Detect which cell encompasses the target text, then output its [X, Y] center coordinate. 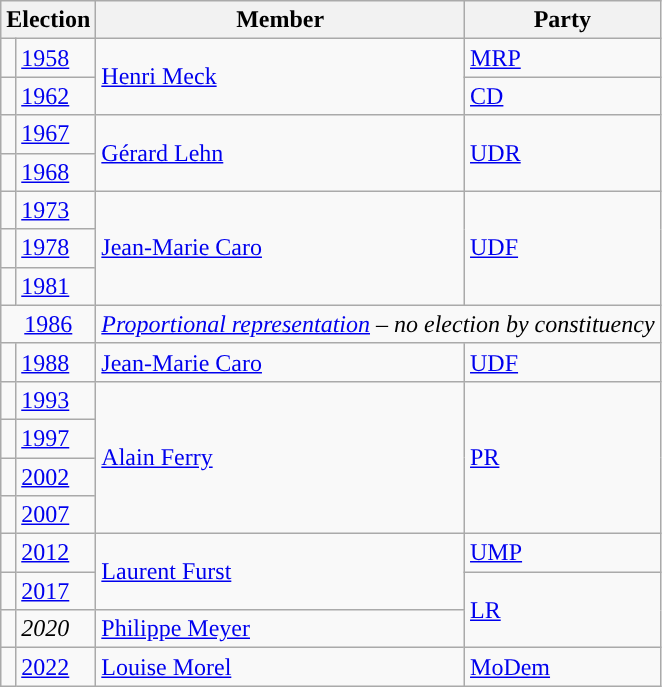
2002 [56, 477]
2020 [56, 629]
Gérard Lehn [280, 153]
Laurent Furst [280, 572]
1958 [56, 58]
1986 [48, 324]
1978 [56, 248]
1988 [56, 362]
2012 [56, 553]
Party [563, 20]
Philippe Meyer [280, 629]
Member [280, 20]
PR [563, 457]
2022 [56, 667]
1981 [56, 286]
2007 [56, 515]
1997 [56, 438]
Proportional representation – no election by constituency [378, 324]
Election [48, 20]
MoDem [563, 667]
MRP [563, 58]
UDR [563, 153]
1962 [56, 96]
Louise Morel [280, 667]
Alain Ferry [280, 457]
CD [563, 96]
LR [563, 610]
Henri Meck [280, 77]
1973 [56, 210]
1968 [56, 172]
1967 [56, 134]
2017 [56, 591]
UMP [563, 553]
1993 [56, 400]
